Return (X, Y) of the center of cell containing provided text 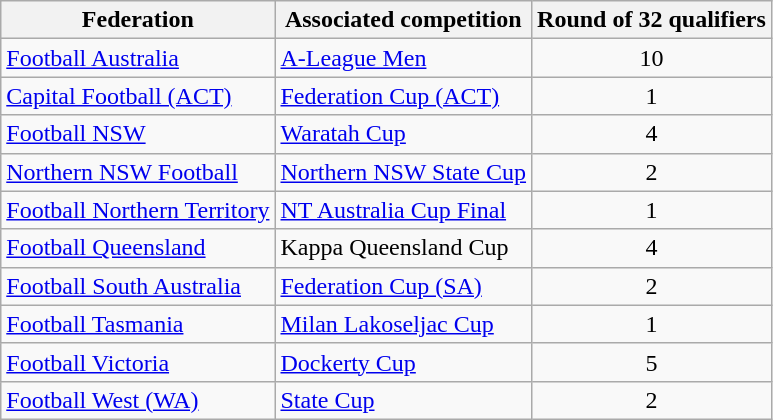
State Cup (404, 400)
Round of 32 qualifiers (652, 20)
Milan Lakoseljac Cup (404, 324)
Football West (WA) (138, 400)
Federation Cup (SA) (404, 286)
A-League Men (404, 58)
Capital Football (ACT) (138, 96)
Northern NSW State Cup (404, 172)
NT Australia Cup Final (404, 210)
Football Victoria (138, 362)
Federation (138, 20)
Football NSW (138, 134)
Federation Cup (ACT) (404, 96)
10 (652, 58)
Football Queensland (138, 248)
Football South Australia (138, 286)
Kappa Queensland Cup (404, 248)
Northern NSW Football (138, 172)
Associated competition (404, 20)
Football Northern Territory (138, 210)
Waratah Cup (404, 134)
Football Tasmania (138, 324)
Dockerty Cup (404, 362)
Football Australia (138, 58)
5 (652, 362)
